Capture the cell that displays the provided text and extract its (X, Y) central coordinate. 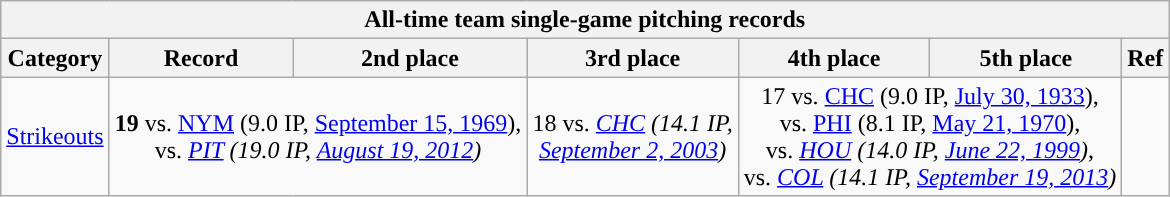
4th place (834, 58)
Category (55, 58)
19 vs. NYM (9.0 IP, September 15, 1969),vs. PIT (19.0 IP, August 19, 2012) (318, 136)
2nd place (410, 58)
17 vs. CHC (9.0 IP, July 30, 1933),vs. PHI (8.1 IP, May 21, 1970),vs. HOU (14.0 IP, June 22, 1999),vs. COL (14.1 IP, September 19, 2013) (930, 136)
5th place (1026, 58)
All-time team single-game pitching records (585, 20)
Strikeouts (55, 136)
18 vs. CHC (14.1 IP,September 2, 2003) (632, 136)
3rd place (632, 58)
Ref (1146, 58)
Record (201, 58)
